Return the (X, Y) coordinate for the center point of the cell that contains the specified text.  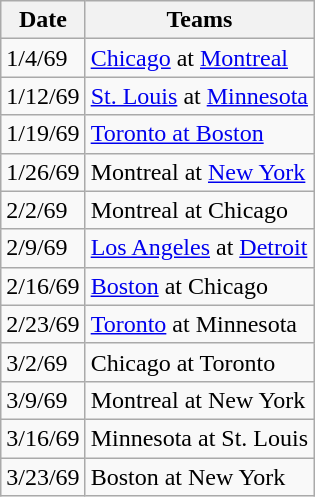
St. Louis at Minnesota (199, 96)
Toronto at Boston (199, 134)
2/9/69 (43, 248)
Toronto at Minnesota (199, 324)
1/26/69 (43, 172)
1/12/69 (43, 96)
Boston at New York (199, 477)
Montreal at Chicago (199, 210)
2/16/69 (43, 286)
2/2/69 (43, 210)
Chicago at Montreal (199, 58)
Los Angeles at Detroit (199, 248)
Boston at Chicago (199, 286)
2/23/69 (43, 324)
3/23/69 (43, 477)
1/19/69 (43, 134)
3/16/69 (43, 438)
3/2/69 (43, 362)
3/9/69 (43, 400)
Chicago at Toronto (199, 362)
Minnesota at St. Louis (199, 438)
Teams (199, 20)
1/4/69 (43, 58)
Date (43, 20)
